Capture the cell that displays the provided text and extract its (x, y) central coordinate. 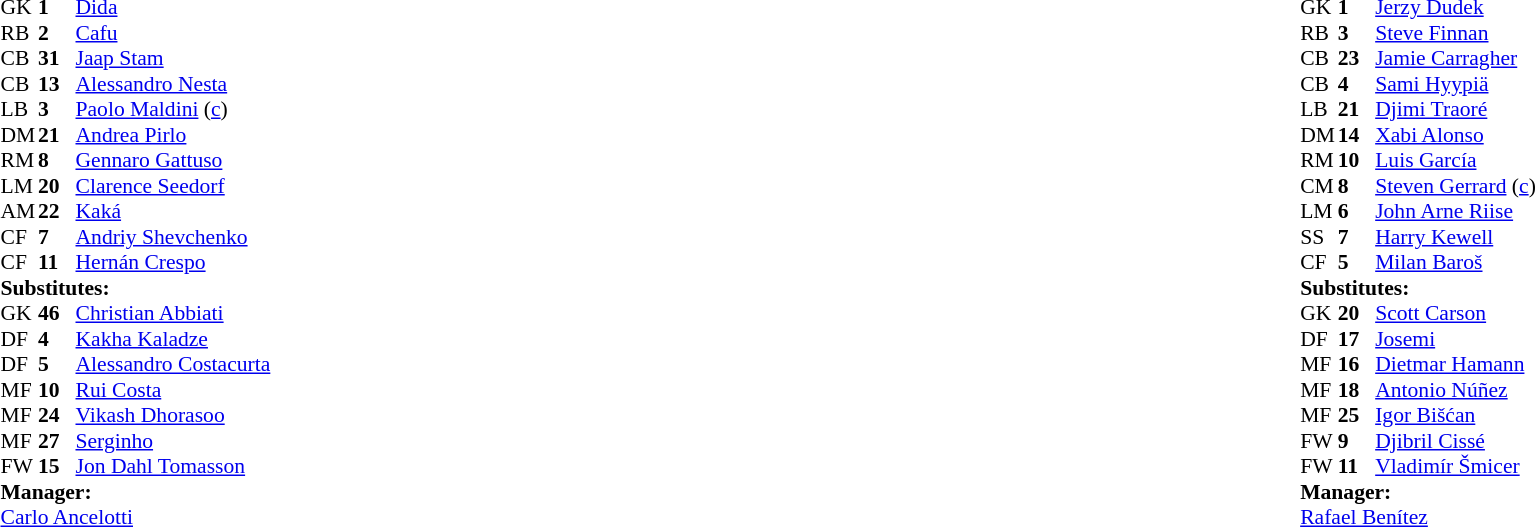
Clarence Seedorf (174, 186)
Alessandro Nesta (174, 84)
Jon Dahl Tomasson (174, 467)
Paolo Maldini (c) (174, 109)
17 (1357, 339)
23 (1357, 59)
14 (1357, 135)
2 (57, 33)
46 (57, 313)
24 (57, 415)
Alessandro Costacurta (174, 365)
18 (1357, 390)
6 (1357, 211)
Vikash Dhorasoo (174, 415)
Andriy Shevchenko (174, 237)
27 (57, 441)
25 (1357, 415)
16 (1357, 365)
Christian Abbiati (174, 313)
Rui Costa (174, 390)
15 (57, 467)
31 (57, 59)
Substitutes: (135, 288)
AM (19, 211)
Manager: (135, 492)
22 (57, 211)
9 (1357, 441)
SS (1319, 237)
Cafu (174, 33)
CM (1319, 186)
13 (57, 84)
Jaap Stam (174, 59)
Kaká (174, 211)
Gennaro Gattuso (174, 161)
Hernán Crespo (174, 263)
Serginho (174, 441)
Kakha Kaladze (174, 339)
Andrea Pirlo (174, 135)
